Identify which cell holds the provided text, then report its (x, y) central coordinate. 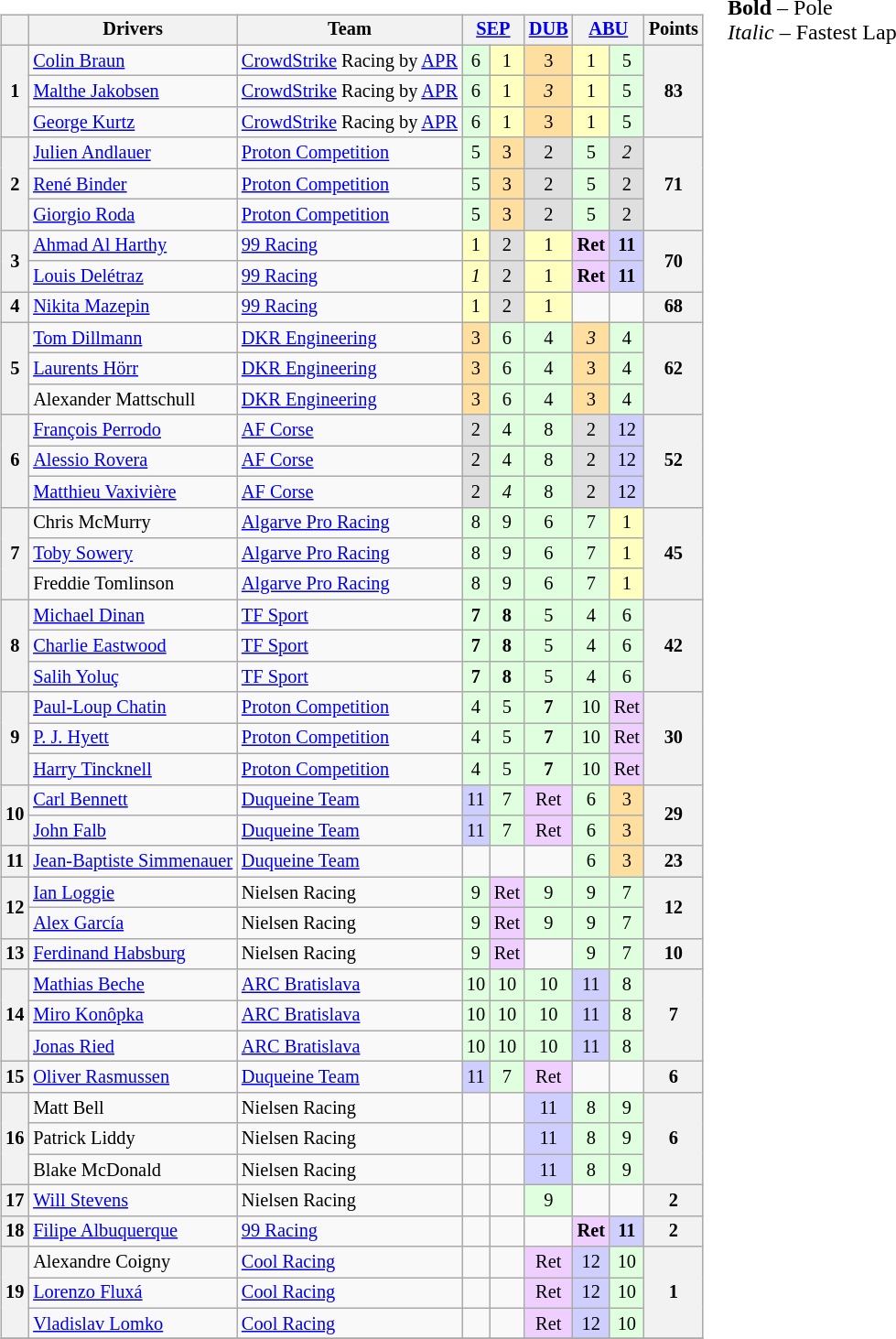
DUB (549, 30)
Nikita Mazepin (133, 308)
Harry Tincknell (133, 769)
Alessio Rovera (133, 461)
Matthieu Vaxivière (133, 491)
Vladislav Lomko (133, 1323)
13 (15, 954)
16 (15, 1139)
François Perrodo (133, 430)
71 (674, 183)
45 (674, 553)
Salih Yoluç (133, 676)
Jonas Ried (133, 1046)
70 (674, 260)
Matt Bell (133, 1108)
Carl Bennett (133, 800)
Ahmad Al Harthy (133, 245)
42 (674, 646)
Points (674, 30)
68 (674, 308)
ABU (609, 30)
SEP (493, 30)
Chris McMurry (133, 523)
John Falb (133, 831)
Freddie Tomlinson (133, 584)
Charlie Eastwood (133, 646)
Michael Dinan (133, 615)
Patrick Liddy (133, 1139)
83 (674, 92)
Paul-Loup Chatin (133, 707)
René Binder (133, 184)
Colin Braun (133, 60)
Filipe Albuquerque (133, 1231)
62 (674, 368)
Malthe Jakobsen (133, 92)
Tom Dillmann (133, 338)
Lorenzo Fluxá (133, 1293)
14 (15, 1016)
Mathias Beche (133, 985)
17 (15, 1201)
Toby Sowery (133, 554)
19 (15, 1292)
Will Stevens (133, 1201)
Team (350, 30)
Alexander Mattschull (133, 400)
Laurents Hörr (133, 369)
Jean-Baptiste Simmenauer (133, 861)
Miro Konôpka (133, 1016)
Louis Delétraz (133, 276)
Oliver Rasmussen (133, 1077)
15 (15, 1077)
Alex García (133, 923)
P. J. Hyett (133, 739)
Blake McDonald (133, 1170)
23 (674, 861)
Julien Andlauer (133, 153)
Giorgio Roda (133, 215)
30 (674, 738)
Ferdinand Habsburg (133, 954)
52 (674, 461)
Ian Loggie (133, 892)
Drivers (133, 30)
18 (15, 1231)
29 (674, 815)
George Kurtz (133, 123)
Alexandre Coigny (133, 1262)
